Return the (X, Y) coordinate for the center point of the cell that contains the specified text.  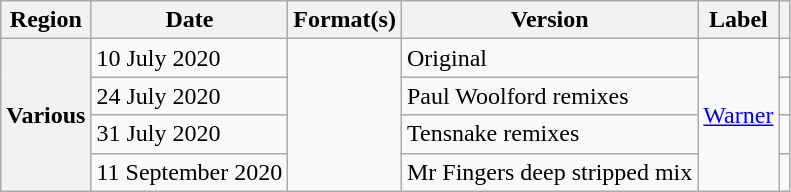
Mr Fingers deep stripped mix (549, 172)
Original (549, 58)
Paul Woolford remixes (549, 96)
Various (46, 115)
Label (738, 20)
24 July 2020 (190, 96)
31 July 2020 (190, 134)
Version (549, 20)
10 July 2020 (190, 58)
Warner (738, 115)
Format(s) (345, 20)
Tensnake remixes (549, 134)
Date (190, 20)
11 September 2020 (190, 172)
Region (46, 20)
